From the cell containing the given text, extract its center point as [X, Y] coordinate. 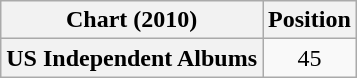
Position [310, 20]
Chart (2010) [132, 20]
US Independent Albums [132, 58]
45 [310, 58]
